Pinpoint the cell where the given text exists, returning its (x, y) midpoint coordinate. 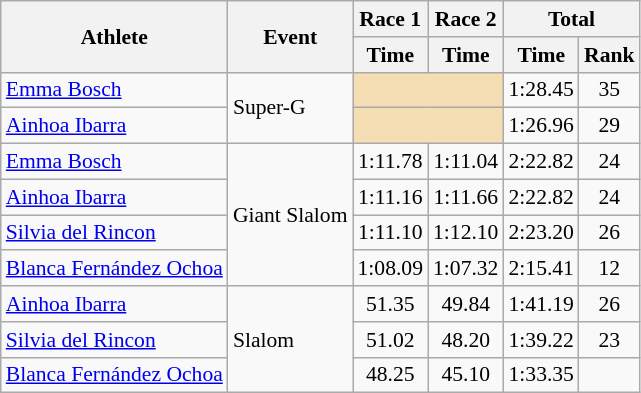
45.10 (466, 375)
49.84 (466, 304)
1:07.32 (466, 269)
Race 1 (390, 19)
12 (610, 269)
Athlete (114, 36)
2:15.41 (540, 269)
51.02 (390, 340)
1:28.45 (540, 90)
1:39.22 (540, 340)
1:11.78 (390, 162)
1:11.04 (466, 162)
1:08.09 (390, 269)
48.25 (390, 375)
2:23.20 (540, 233)
Slalom (290, 340)
1:11.16 (390, 197)
35 (610, 90)
Rank (610, 55)
Total (571, 19)
23 (610, 340)
1:11.66 (466, 197)
Giant Slalom (290, 215)
Super-G (290, 108)
29 (610, 126)
1:33.35 (540, 375)
1:41.19 (540, 304)
1:12.10 (466, 233)
51.35 (390, 304)
1:26.96 (540, 126)
Event (290, 36)
1:11.10 (390, 233)
Race 2 (466, 19)
48.20 (466, 340)
